Determine the [X, Y] coordinate at the center of the cell enclosing the given text.  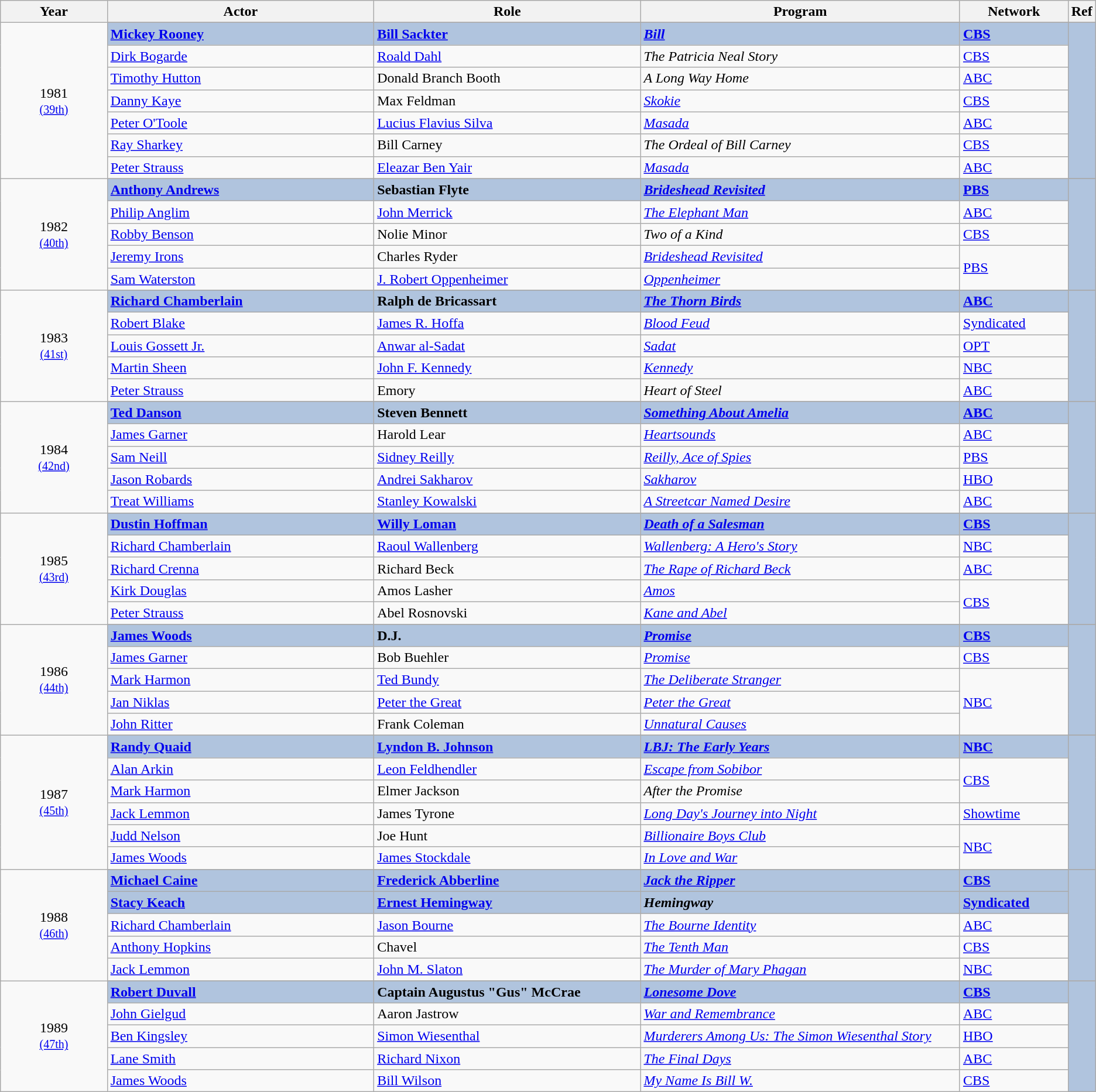
Louis Gossett Jr. [241, 346]
After the Promise [800, 791]
The Bourne Identity [800, 925]
Bill Wilson [507, 1081]
Two of a Kind [800, 234]
Richard Crenna [241, 568]
Raoul Wallenberg [507, 546]
James Tyrone [507, 813]
Andrei Sakharov [507, 479]
Hemingway [800, 902]
1983 (41st) [54, 346]
Jason Robards [241, 479]
Danny Kaye [241, 101]
1986 (44th) [54, 679]
Skokie [800, 101]
1988 (46th) [54, 925]
Ted Bundy [507, 680]
Martin Sheen [241, 368]
War and Remembrance [800, 1014]
Jack the Ripper [800, 880]
James R. Hoffa [507, 324]
1981 (39th) [54, 101]
1989 (47th) [54, 1036]
A Long Way Home [800, 78]
Ernest Hemingway [507, 902]
Mickey Rooney [241, 34]
Aaron Jastrow [507, 1014]
Reilly, Ace of Spies [800, 457]
John F. Kennedy [507, 368]
Kirk Douglas [241, 590]
Philip Anglim [241, 212]
Unnatural Causes [800, 724]
Death of a Salesman [800, 524]
Stanley Kowalski [507, 502]
Bill Sackter [507, 34]
Something About Amelia [800, 413]
Showtime [1014, 813]
Sam Neill [241, 457]
Lyndon B. Johnson [507, 747]
Billionaire Boys Club [800, 836]
Charles Ryder [507, 256]
Roald Dahl [507, 56]
Amos Lasher [507, 590]
Stacy Keach [241, 902]
Harold Lear [507, 435]
A Streetcar Named Desire [800, 502]
The Thorn Birds [800, 301]
Nolie Minor [507, 234]
Bill Carney [507, 145]
Blood Feud [800, 324]
Emory [507, 390]
Murderers Among Us: The Simon Wiesenthal Story [800, 1036]
The Ordeal of Bill Carney [800, 145]
Richard Nixon [507, 1059]
Steven Bennett [507, 413]
John Merrick [507, 212]
Actor [241, 12]
Donald Branch Booth [507, 78]
My Name Is Bill W. [800, 1081]
Robert Blake [241, 324]
Judd Nelson [241, 836]
OPT [1014, 346]
Ralph de Bricassart [507, 301]
Anthony Andrews [241, 190]
Treat Williams [241, 502]
In Love and War [800, 858]
John Ritter [241, 724]
Willy Loman [507, 524]
Network [1014, 12]
Program [800, 12]
The Rape of Richard Beck [800, 568]
Captain Augustus "Gus" McCrae [507, 992]
Sadat [800, 346]
Amos [800, 590]
James Stockdale [507, 858]
Ray Sharkey [241, 145]
Bob Buehler [507, 658]
Richard Beck [507, 568]
Ref [1082, 12]
Max Feldman [507, 101]
Kennedy [800, 368]
Heart of Steel [800, 390]
Leon Feldhendler [507, 769]
Chavel [507, 947]
Peter O'Toole [241, 123]
Eleazar Ben Yair [507, 167]
Robert Duvall [241, 992]
Michael Caine [241, 880]
The Tenth Man [800, 947]
Heartsounds [800, 435]
Year [54, 12]
The Final Days [800, 1059]
Sebastian Flyte [507, 190]
Elmer Jackson [507, 791]
Anthony Hopkins [241, 947]
Ted Danson [241, 413]
Lonesome Dove [800, 992]
Long Day's Journey into Night [800, 813]
John M. Slaton [507, 969]
Dustin Hoffman [241, 524]
Jan Niklas [241, 702]
Anwar al-Sadat [507, 346]
Frank Coleman [507, 724]
Kane and Abel [800, 613]
1982 (40th) [54, 234]
Lane Smith [241, 1059]
Bill [800, 34]
Alan Arkin [241, 769]
The Deliberate Stranger [800, 680]
John Gielgud [241, 1014]
Frederick Abberline [507, 880]
Timothy Hutton [241, 78]
The Elephant Man [800, 212]
The Murder of Mary Phagan [800, 969]
J. Robert Oppenheimer [507, 279]
Lucius Flavius Silva [507, 123]
Sakharov [800, 479]
Abel Rosnovski [507, 613]
Sidney Reilly [507, 457]
Oppenheimer [800, 279]
Joe Hunt [507, 836]
Role [507, 12]
Randy Quaid [241, 747]
Dirk Bogarde [241, 56]
Ben Kingsley [241, 1036]
Wallenberg: A Hero's Story [800, 546]
1984 (42nd) [54, 457]
Jason Bourne [507, 925]
Jeremy Irons [241, 256]
Sam Waterston [241, 279]
Robby Benson [241, 234]
Escape from Sobibor [800, 769]
LBJ: The Early Years [800, 747]
D.J. [507, 635]
The Patricia Neal Story [800, 56]
1985 (43rd) [54, 568]
1987 (45th) [54, 802]
Simon Wiesenthal [507, 1036]
